Detect which cell encompasses the target text, then output its [x, y] center coordinate. 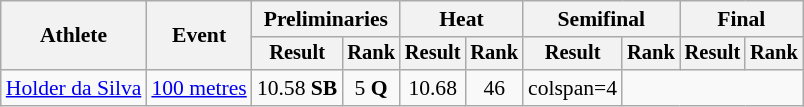
Holder da Silva [74, 88]
Semifinal [602, 19]
46 [494, 88]
Athlete [74, 36]
Final [742, 19]
Preliminaries [326, 19]
10.58 SB [298, 88]
5 Q [371, 88]
Event [198, 36]
colspan=4 [572, 88]
100 metres [198, 88]
Heat [462, 19]
10.68 [433, 88]
